Search for the cell housing the specified text and yield its [x, y] center coordinate. 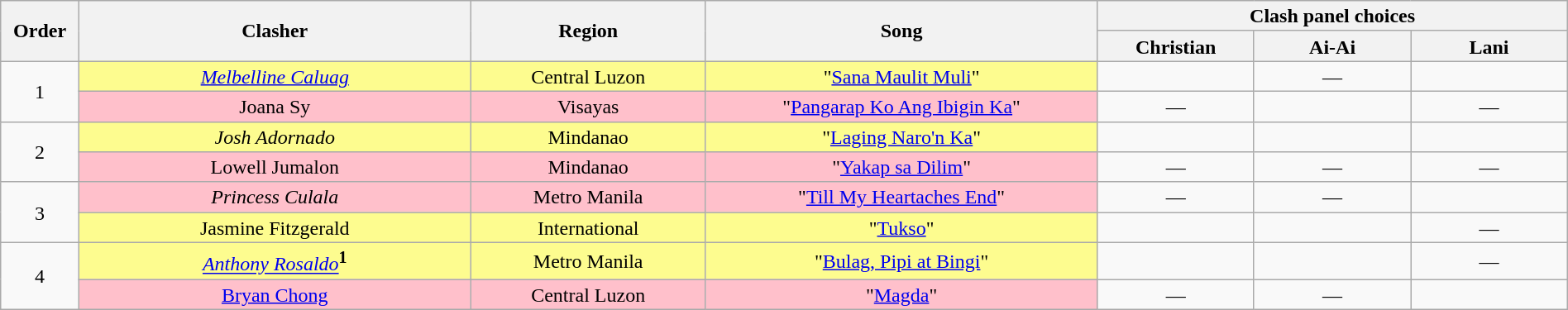
International [588, 228]
Melbelline Caluag [275, 76]
Clash panel choices [1332, 17]
"Yakap sa Dilim" [901, 167]
"Laging Naro'n Ka" [901, 137]
Bryan Chong [275, 294]
Anthony Rosaldo1 [275, 261]
Christian [1176, 46]
Lowell Jumalon [275, 167]
"Pangarap Ko Ang Ibigin Ka" [901, 106]
3 [40, 212]
Jasmine Fitzgerald [275, 228]
Joana Sy [275, 106]
Visayas [588, 106]
"Bulag, Pipi at Bingi" [901, 261]
Order [40, 31]
Clasher [275, 31]
"Tukso" [901, 228]
Lani [1489, 46]
2 [40, 152]
Princess Culala [275, 197]
"Magda" [901, 294]
Ai-Ai [1331, 46]
Region [588, 31]
"Sana Maulit Muli" [901, 76]
Song [901, 31]
1 [40, 91]
4 [40, 276]
Josh Adornado [275, 137]
"Till My Heartaches End" [901, 197]
